Output the (x, y) coordinate of the center of the cell containing the given text.  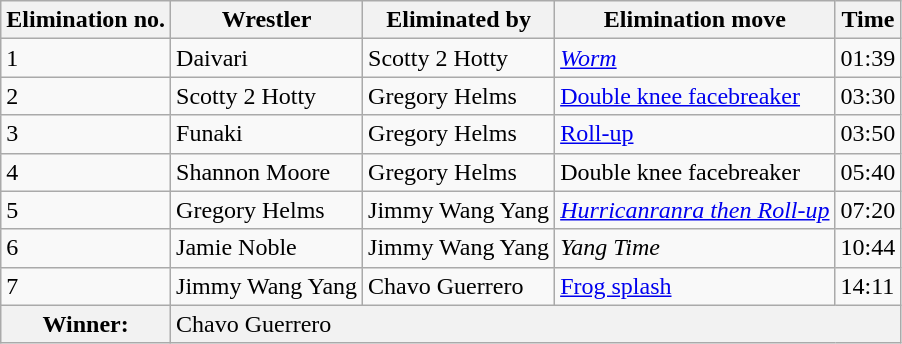
Worm (695, 58)
03:30 (868, 96)
2 (86, 96)
3 (86, 134)
05:40 (868, 172)
Time (868, 20)
14:11 (868, 286)
1 (86, 58)
Hurricanranra then Roll-up (695, 210)
Eliminated by (459, 20)
4 (86, 172)
Wrestler (267, 20)
03:50 (868, 134)
6 (86, 248)
5 (86, 210)
Winner: (86, 324)
10:44 (868, 248)
Daivari (267, 58)
7 (86, 286)
07:20 (868, 210)
Yang Time (695, 248)
Roll-up (695, 134)
Funaki (267, 134)
Frog splash (695, 286)
Elimination move (695, 20)
Shannon Moore (267, 172)
01:39 (868, 58)
Elimination no. (86, 20)
Jamie Noble (267, 248)
